Pinpoint the cell where the given text exists, returning its (X, Y) midpoint coordinate. 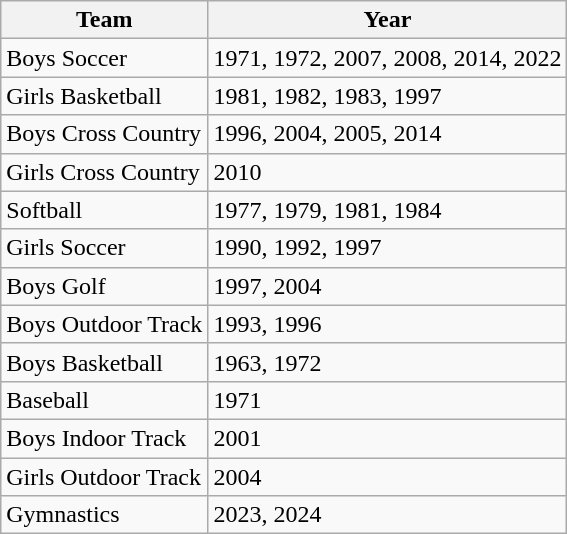
Softball (104, 210)
2004 (388, 477)
1977, 1979, 1981, 1984 (388, 210)
Boys Soccer (104, 58)
Boys Outdoor Track (104, 324)
Boys Golf (104, 286)
Girls Cross Country (104, 172)
2001 (388, 438)
Girls Soccer (104, 248)
1990, 1992, 1997 (388, 248)
Girls Basketball (104, 96)
Girls Outdoor Track (104, 477)
1993, 1996 (388, 324)
1971 (388, 400)
1971, 1972, 2007, 2008, 2014, 2022 (388, 58)
Gymnastics (104, 515)
2010 (388, 172)
1997, 2004 (388, 286)
1963, 1972 (388, 362)
Year (388, 20)
Boys Cross Country (104, 134)
Boys Indoor Track (104, 438)
1996, 2004, 2005, 2014 (388, 134)
Boys Basketball (104, 362)
1981, 1982, 1983, 1997 (388, 96)
2023, 2024 (388, 515)
Baseball (104, 400)
Team (104, 20)
